Find where the given text appears and provide that cell's center as (X, Y) coordinate. 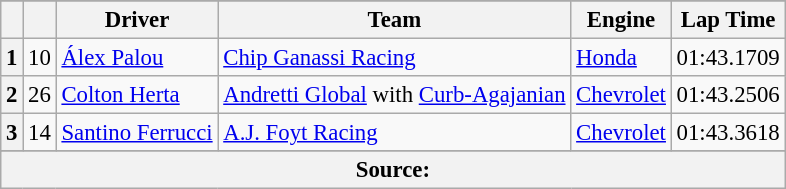
Honda (621, 58)
Lap Time (728, 20)
Andretti Global with Curb-Agajanian (394, 95)
14 (40, 133)
1 (12, 58)
01:43.3618 (728, 133)
01:43.2506 (728, 95)
Source: (393, 170)
Team (394, 20)
Colton Herta (137, 95)
Engine (621, 20)
26 (40, 95)
Driver (137, 20)
Álex Palou (137, 58)
Chip Ganassi Racing (394, 58)
01:43.1709 (728, 58)
10 (40, 58)
Santino Ferrucci (137, 133)
2 (12, 95)
3 (12, 133)
A.J. Foyt Racing (394, 133)
